For the text-containing cell, return its midpoint in (X, Y) coordinate format. 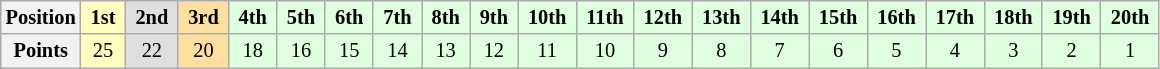
17th (955, 17)
Points (41, 51)
8 (721, 51)
20th (1130, 17)
10 (604, 51)
1 (1130, 51)
12 (494, 51)
2 (1071, 51)
18 (253, 51)
7th (397, 17)
8th (446, 17)
1st (104, 17)
9th (494, 17)
7 (779, 51)
19th (1071, 17)
3 (1013, 51)
3rd (203, 17)
16 (301, 51)
16th (896, 17)
9 (663, 51)
5th (301, 17)
15 (349, 51)
11 (547, 51)
2nd (152, 17)
22 (152, 51)
25 (104, 51)
14th (779, 17)
4th (253, 17)
14 (397, 51)
4 (955, 51)
6th (349, 17)
11th (604, 17)
6 (838, 51)
15th (838, 17)
12th (663, 17)
13 (446, 51)
18th (1013, 17)
Position (41, 17)
13th (721, 17)
20 (203, 51)
10th (547, 17)
5 (896, 51)
